Provide the [X, Y] coordinate of the cell's center where the given text is located.  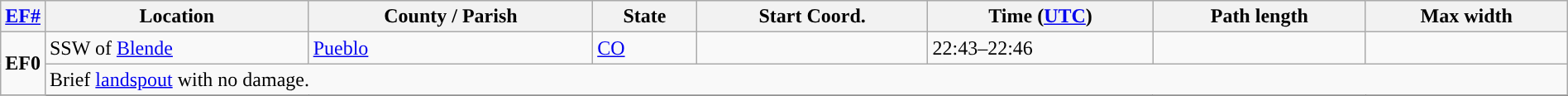
Pueblo [451, 48]
22:43–22:46 [1040, 48]
SSW of Blende [177, 48]
Max width [1466, 17]
EF# [23, 17]
CO [645, 48]
Location [177, 17]
Time (UTC) [1040, 17]
Start Coord. [812, 17]
County / Parish [451, 17]
State [645, 17]
EF0 [23, 64]
Path length [1259, 17]
Brief landspout with no damage. [806, 79]
